Detect which cell encompasses the target text, then output its [x, y] center coordinate. 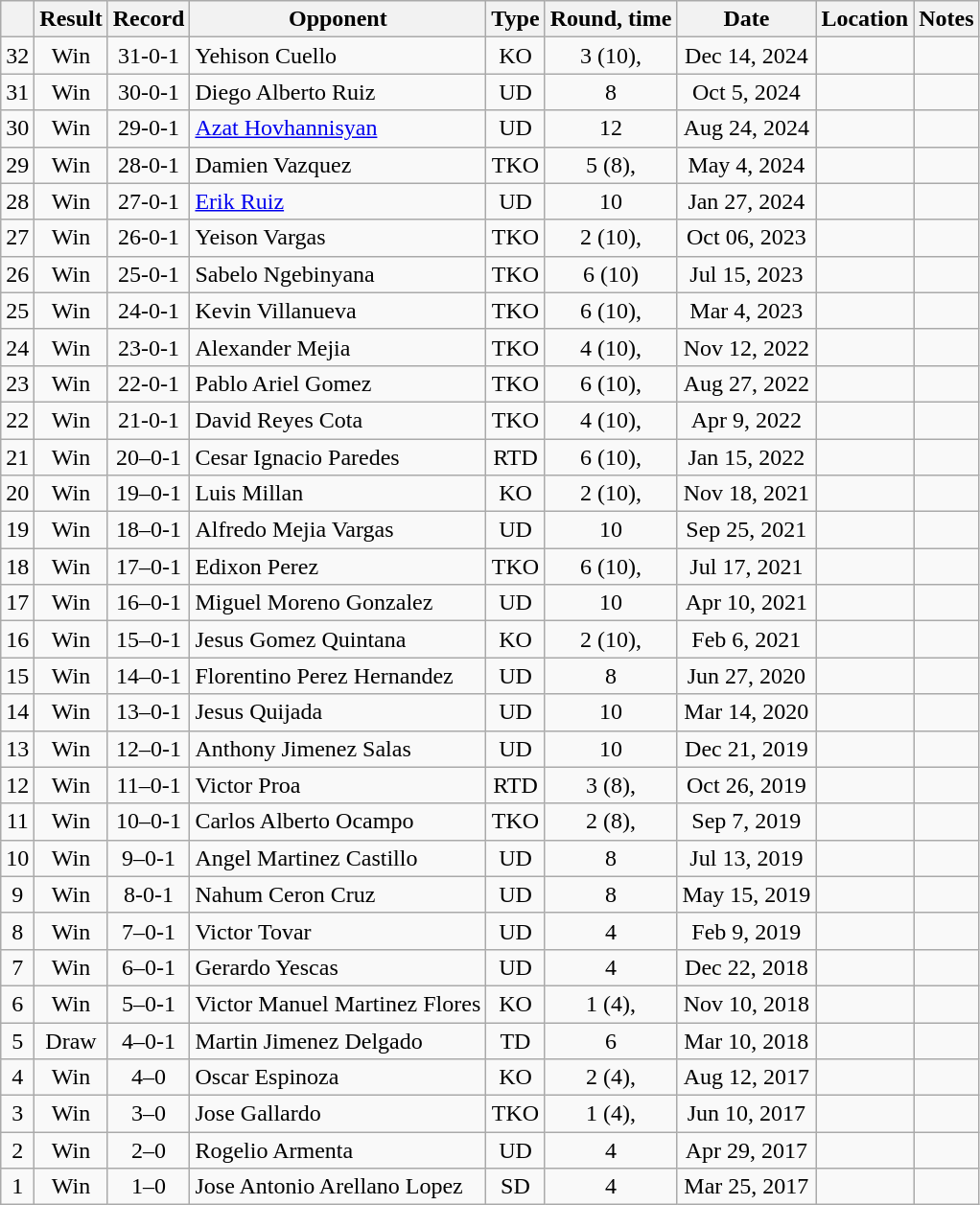
Aug 12, 2017 [746, 1078]
26 [17, 274]
Location [865, 19]
16–0-1 [149, 603]
Alfredo Mejia Vargas [338, 530]
11–0-1 [149, 785]
Oct 5, 2024 [746, 92]
15–0-1 [149, 639]
Mar 4, 2023 [746, 311]
23 [17, 383]
9 [17, 894]
Jun 27, 2020 [746, 676]
24 [17, 347]
30 [17, 128]
26-0-1 [149, 238]
Azat Hovhannisyan [338, 128]
Opponent [338, 19]
Nov 18, 2021 [746, 494]
5 [17, 1040]
Yeison Vargas [338, 238]
Apr 9, 2022 [746, 420]
Nov 12, 2022 [746, 347]
12–0-1 [149, 749]
Victor Proa [338, 785]
Jul 13, 2019 [746, 858]
Draw [71, 1040]
17 [17, 603]
Jesus Quijada [338, 712]
Jul 17, 2021 [746, 567]
Jan 15, 2022 [746, 457]
Jose Gallardo [338, 1114]
28 [17, 201]
Anthony Jimenez Salas [338, 749]
Aug 24, 2024 [746, 128]
Jesus Gomez Quintana [338, 639]
Jun 10, 2017 [746, 1114]
15 [17, 676]
Apr 10, 2021 [746, 603]
Mar 14, 2020 [746, 712]
10–0-1 [149, 822]
Jul 15, 2023 [746, 274]
Oct 06, 2023 [746, 238]
21 [17, 457]
3–0 [149, 1114]
9–0-1 [149, 858]
7 [17, 967]
Dec 14, 2024 [746, 56]
Dec 21, 2019 [746, 749]
19–0-1 [149, 494]
Notes [946, 19]
Mar 25, 2017 [746, 1187]
Feb 6, 2021 [746, 639]
Round, time [611, 19]
2 (4), [611, 1078]
2 [17, 1150]
11 [17, 822]
Sep 7, 2019 [746, 822]
1 [17, 1187]
2 (8), [611, 822]
14–0-1 [149, 676]
25 [17, 311]
21-0-1 [149, 420]
Pablo Ariel Gomez [338, 383]
31 [17, 92]
4–0-1 [149, 1040]
Result [71, 19]
Victor Manuel Martinez Flores [338, 1004]
29-0-1 [149, 128]
Jan 27, 2024 [746, 201]
32 [17, 56]
Martin Jimenez Delgado [338, 1040]
Victor Tovar [338, 931]
Apr 29, 2017 [746, 1150]
SD [516, 1187]
May 15, 2019 [746, 894]
24-0-1 [149, 311]
23-0-1 [149, 347]
1–0 [149, 1187]
Gerardo Yescas [338, 967]
TD [516, 1040]
May 4, 2024 [746, 165]
6 (10) [611, 274]
3 (8), [611, 785]
Aug 27, 2022 [746, 383]
Jose Antonio Arellano Lopez [338, 1187]
Damien Vazquez [338, 165]
22 [17, 420]
13 [17, 749]
16 [17, 639]
14 [17, 712]
Miguel Moreno Gonzalez [338, 603]
Alexander Mejia [338, 347]
20 [17, 494]
18 [17, 567]
Florentino Perez Hernandez [338, 676]
17–0-1 [149, 567]
Edixon Perez [338, 567]
Record [149, 19]
25-0-1 [149, 274]
5 (8), [611, 165]
Erik Ruiz [338, 201]
Sep 25, 2021 [746, 530]
19 [17, 530]
29 [17, 165]
Carlos Alberto Ocampo [338, 822]
Feb 9, 2019 [746, 931]
Type [516, 19]
5–0-1 [149, 1004]
18–0-1 [149, 530]
27-0-1 [149, 201]
Nahum Ceron Cruz [338, 894]
27 [17, 238]
Luis Millan [338, 494]
2–0 [149, 1150]
Angel Martinez Castillo [338, 858]
Dec 22, 2018 [746, 967]
6–0-1 [149, 967]
Date [746, 19]
31-0-1 [149, 56]
22-0-1 [149, 383]
Diego Alberto Ruiz [338, 92]
7–0-1 [149, 931]
Rogelio Armenta [338, 1150]
Cesar Ignacio Paredes [338, 457]
4–0 [149, 1078]
David Reyes Cota [338, 420]
13–0-1 [149, 712]
3 [17, 1114]
Oscar Espinoza [338, 1078]
28-0-1 [149, 165]
20–0-1 [149, 457]
Sabelo Ngebinyana [338, 274]
Oct 26, 2019 [746, 785]
Yehison Cuello [338, 56]
Kevin Villanueva [338, 311]
Mar 10, 2018 [746, 1040]
Nov 10, 2018 [746, 1004]
3 (10), [611, 56]
8-0-1 [149, 894]
30-0-1 [149, 92]
